Scan for the cell matching the given text and deliver its (x, y) coordinate at center. 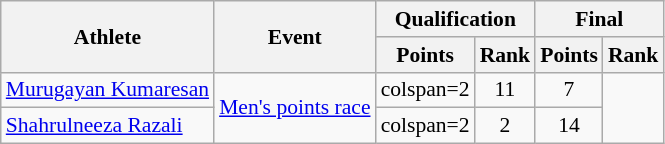
7 (569, 90)
Men's points race (294, 108)
Final (599, 19)
2 (506, 126)
Event (294, 36)
Murugayan Kumaresan (108, 90)
Shahrulneeza Razali (108, 126)
11 (506, 90)
Qualification (456, 19)
Athlete (108, 36)
14 (569, 126)
